For the text-containing cell, return its midpoint in (x, y) coordinate format. 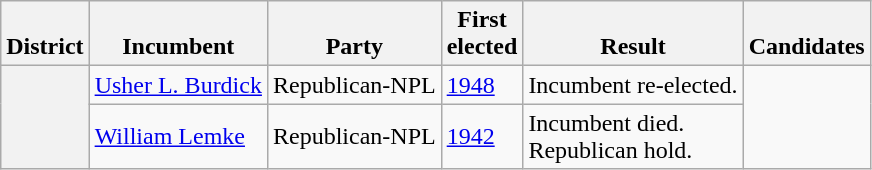
Incumbent (178, 34)
Incumbent died.Republican hold. (633, 136)
Result (633, 34)
William Lemke (178, 136)
District (45, 34)
Incumbent re-elected. (633, 85)
Party (354, 34)
Firstelected (482, 34)
1948 (482, 85)
1942 (482, 136)
Usher L. Burdick (178, 85)
Candidates (806, 34)
